Scan for the cell matching the given text and deliver its (x, y) coordinate at center. 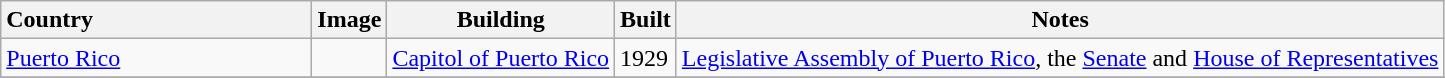
Built (646, 20)
Puerto Rico (156, 58)
Notes (1060, 20)
Legislative Assembly of Puerto Rico, the Senate and House of Representatives (1060, 58)
Image (350, 20)
Building (501, 20)
1929 (646, 58)
Capitol of Puerto Rico (501, 58)
Country (156, 20)
